Pinpoint the cell where the given text exists, returning its (x, y) midpoint coordinate. 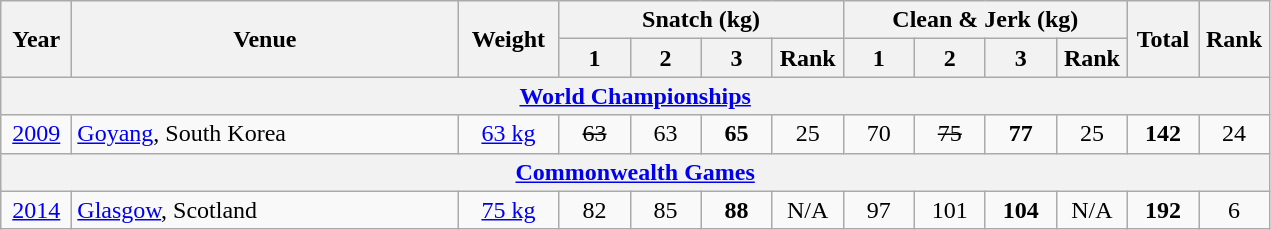
63 kg (508, 134)
Snatch (kg) (701, 20)
Venue (265, 39)
77 (1020, 134)
85 (666, 210)
101 (950, 210)
Weight (508, 39)
75 (950, 134)
2014 (36, 210)
88 (736, 210)
65 (736, 134)
Total (1162, 39)
Goyang, South Korea (265, 134)
2009 (36, 134)
142 (1162, 134)
Year (36, 39)
24 (1234, 134)
Glasgow, Scotland (265, 210)
World Championships (636, 96)
75 kg (508, 210)
Clean & Jerk (kg) (985, 20)
70 (878, 134)
97 (878, 210)
104 (1020, 210)
Commonwealth Games (636, 172)
82 (594, 210)
192 (1162, 210)
6 (1234, 210)
